Capture the cell that displays the provided text and extract its (x, y) central coordinate. 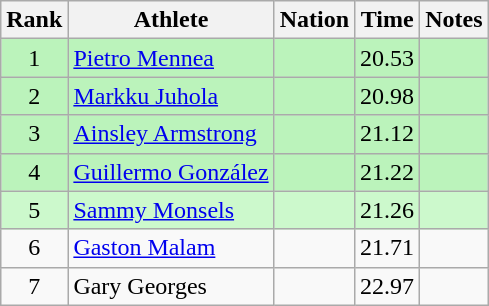
Gary Georges (171, 286)
21.12 (388, 134)
Ainsley Armstrong (171, 134)
22.97 (388, 286)
21.71 (388, 248)
Pietro Mennea (171, 58)
21.22 (388, 172)
Nation (314, 20)
5 (34, 210)
Rank (34, 20)
20.98 (388, 96)
Gaston Malam (171, 248)
Markku Juhola (171, 96)
7 (34, 286)
21.26 (388, 210)
Sammy Monsels (171, 210)
4 (34, 172)
Guillermo González (171, 172)
6 (34, 248)
Notes (454, 20)
20.53 (388, 58)
3 (34, 134)
Time (388, 20)
1 (34, 58)
Athlete (171, 20)
2 (34, 96)
